Search for the cell housing the specified text and yield its [x, y] center coordinate. 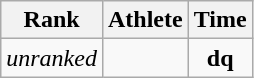
Athlete [145, 20]
unranked [52, 58]
Time [220, 20]
Rank [52, 20]
dq [220, 58]
